Detect which cell encompasses the target text, then output its [X, Y] center coordinate. 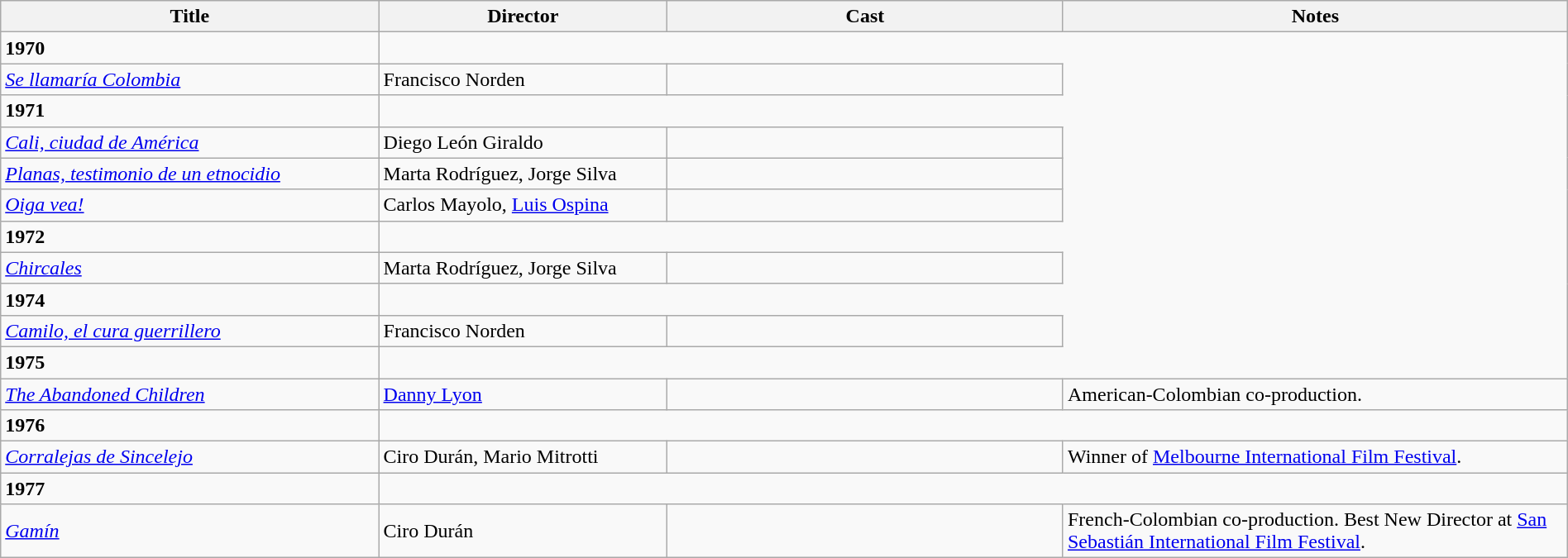
Camilo, el cura guerrillero [190, 331]
Ciro Durán [523, 531]
1970 [190, 48]
The Abandoned Children [190, 394]
1976 [190, 426]
American-Colombian co-production. [1315, 394]
1975 [190, 362]
1971 [190, 111]
Danny Lyon [523, 394]
Diego León Giraldo [523, 142]
Title [190, 17]
1977 [190, 489]
Cali, ciudad de América [190, 142]
Chircales [190, 268]
Ciro Durán, Mario Mitrotti [523, 457]
Oiga vea! [190, 205]
1972 [190, 236]
Carlos Mayolo, Luis Ospina [523, 205]
Se llamaría Colombia [190, 79]
French-Colombian co-production. Best New Director at San Sebastián International Film Festival. [1315, 531]
Planas, testimonio de un etnocidio [190, 174]
1974 [190, 299]
Corralejas de Sincelejo [190, 457]
Gamín [190, 531]
Notes [1315, 17]
Winner of Melbourne International Film Festival. [1315, 457]
Director [523, 17]
Cast [865, 17]
